Detect which cell encompasses the target text, then output its [x, y] center coordinate. 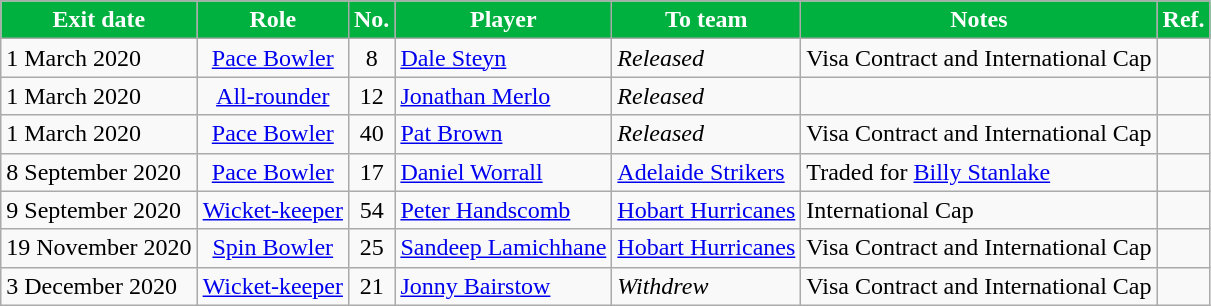
25 [371, 248]
Adelaide Strikers [706, 172]
Role [272, 20]
Jonny Bairstow [504, 286]
Daniel Worrall [504, 172]
19 November 2020 [99, 248]
8 [371, 58]
54 [371, 210]
Jonathan Merlo [504, 96]
Pat Brown [504, 134]
Dale Steyn [504, 58]
No. [371, 20]
Ref. [1184, 20]
All-rounder [272, 96]
Spin Bowler [272, 248]
8 September 2020 [99, 172]
To team [706, 20]
17 [371, 172]
12 [371, 96]
Player [504, 20]
Notes [979, 20]
Traded for Billy Stanlake [979, 172]
International Cap [979, 210]
9 September 2020 [99, 210]
Sandeep Lamichhane [504, 248]
3 December 2020 [99, 286]
Withdrew [706, 286]
Exit date [99, 20]
40 [371, 134]
Peter Handscomb [504, 210]
21 [371, 286]
